Capture the cell that displays the provided text and extract its (x, y) central coordinate. 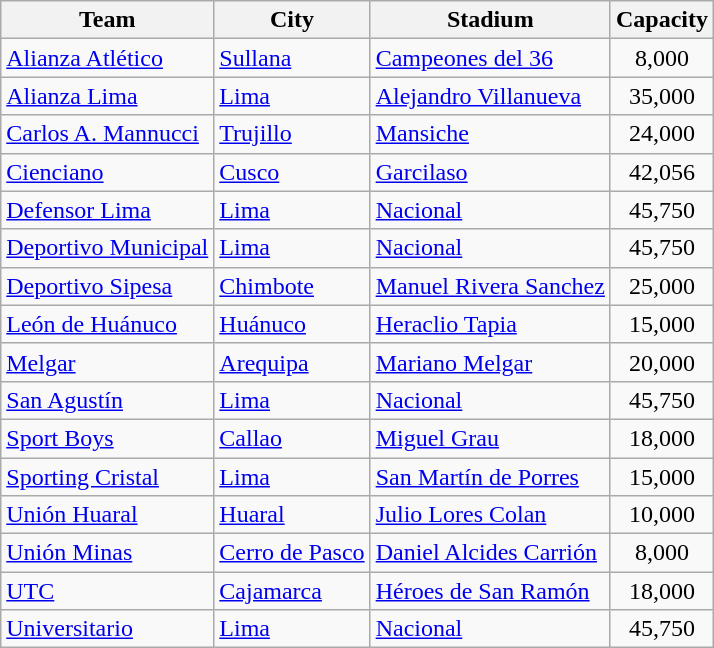
Julio Lores Colan (490, 515)
City (292, 20)
San Martín de Porres (490, 477)
UTC (108, 591)
24,000 (662, 134)
Mariano Melgar (490, 362)
Universitario (108, 629)
Cerro de Pasco (292, 553)
Miguel Grau (490, 438)
Cusco (292, 172)
Alianza Lima (108, 96)
42,056 (662, 172)
10,000 (662, 515)
Chimbote (292, 286)
Campeones del 36 (490, 58)
Deportivo Sipesa (108, 286)
Huaral (292, 515)
20,000 (662, 362)
Cienciano (108, 172)
Melgar (108, 362)
Capacity (662, 20)
Defensor Lima (108, 210)
Cajamarca (292, 591)
Sporting Cristal (108, 477)
Héroes de San Ramón (490, 591)
Alianza Atlético (108, 58)
Team (108, 20)
Manuel Rivera Sanchez (490, 286)
Unión Huaral (108, 515)
25,000 (662, 286)
Unión Minas (108, 553)
Garcilaso (490, 172)
Heraclio Tapia (490, 324)
Deportivo Municipal (108, 248)
Sport Boys (108, 438)
Callao (292, 438)
León de Huánuco (108, 324)
Daniel Alcides Carrión (490, 553)
Carlos A. Mannucci (108, 134)
35,000 (662, 96)
Sullana (292, 58)
Arequipa (292, 362)
Stadium (490, 20)
San Agustín (108, 400)
Alejandro Villanueva (490, 96)
Mansiche (490, 134)
Trujillo (292, 134)
Huánuco (292, 324)
